From the cell containing the given text, extract its center point as (X, Y) coordinate. 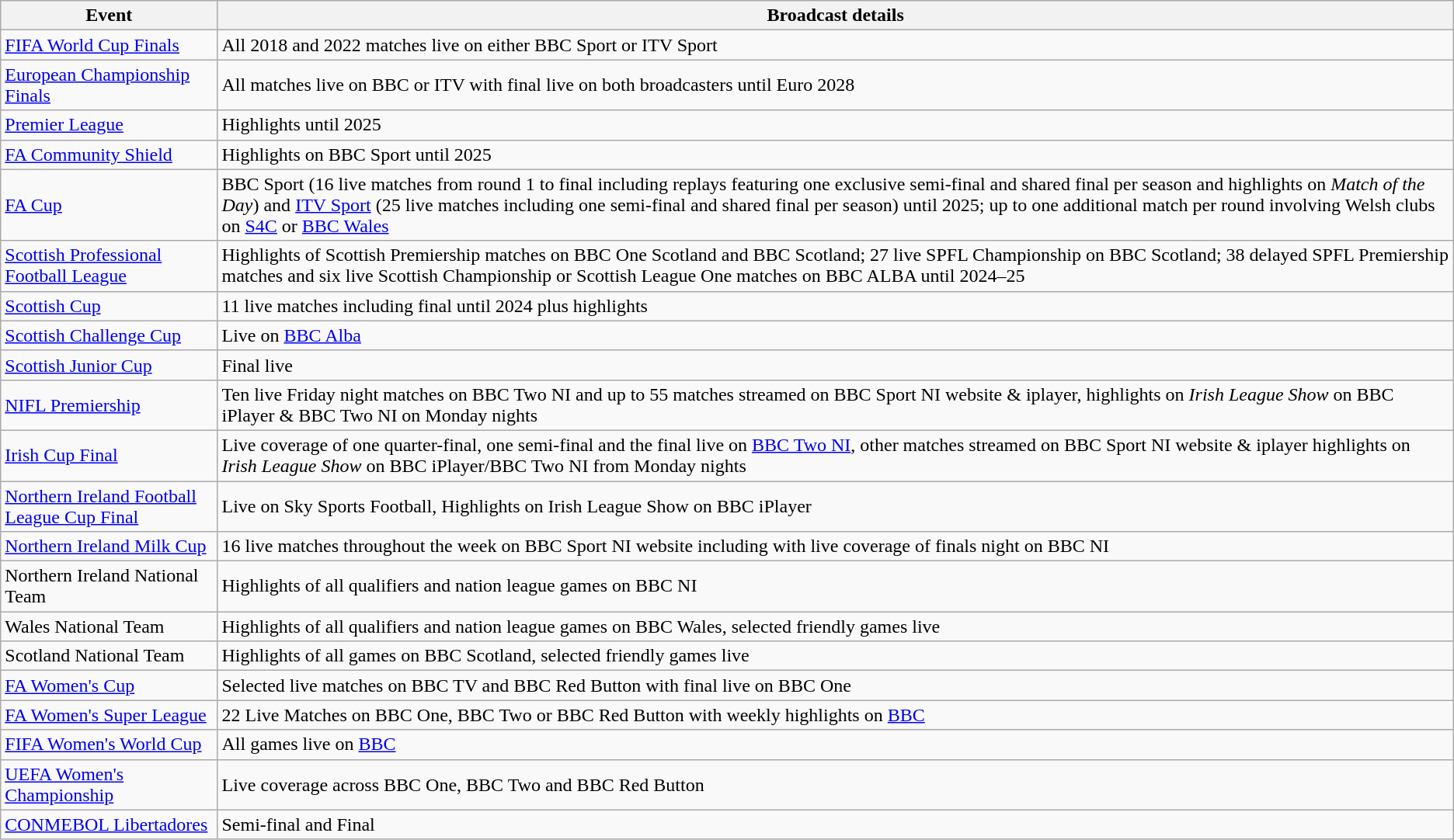
NIFL Premiership (109, 405)
Highlights of all games on BBC Scotland, selected friendly games live (836, 656)
16 live matches throughout the week on BBC Sport NI website including with live coverage of finals night on BBC NI (836, 547)
Highlights on BBC Sport until 2025 (836, 154)
FA Community Shield (109, 154)
Selected live matches on BBC TV and BBC Red Button with final live on BBC One (836, 686)
CONMEBOL Libertadores (109, 824)
Premier League (109, 125)
Northern Ireland Milk Cup (109, 547)
Live on Sky Sports Football, Highlights on Irish League Show on BBC iPlayer (836, 506)
Highlights of all qualifiers and nation league games on BBC NI (836, 587)
Live coverage across BBC One, BBC Two and BBC Red Button (836, 784)
FIFA World Cup Finals (109, 45)
Highlights of all qualifiers and nation league games on BBC Wales, selected friendly games live (836, 627)
Northern Ireland National Team (109, 587)
Event (109, 16)
Scottish Junior Cup (109, 365)
Semi-final and Final (836, 824)
Scottish Challenge Cup (109, 335)
FA Women's Super League (109, 715)
Irish Cup Final (109, 455)
All matches live on BBC or ITV with final live on both broadcasters until Euro 2028 (836, 85)
Scottish Cup (109, 306)
Final live (836, 365)
Scottish Professional Football League (109, 266)
FIFA Women's World Cup (109, 745)
FA Cup (109, 205)
11 live matches including final until 2024 plus highlights (836, 306)
Scotland National Team (109, 656)
Wales National Team (109, 627)
Live on BBC Alba (836, 335)
Northern Ireland Football League Cup Final (109, 506)
FA Women's Cup (109, 686)
All games live on BBC (836, 745)
All 2018 and 2022 matches live on either BBC Sport or ITV Sport (836, 45)
22 Live Matches on BBC One, BBC Two or BBC Red Button with weekly highlights on BBC (836, 715)
European Championship Finals (109, 85)
UEFA Women's Championship (109, 784)
Broadcast details (836, 16)
Highlights until 2025 (836, 125)
